Extract the [x, y] coordinate from the center of the cell holding the provided text.  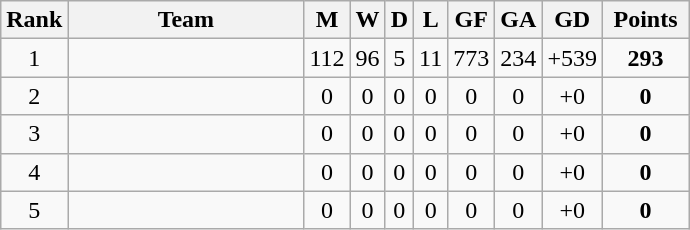
234 [518, 58]
Team [186, 20]
1 [34, 58]
L [431, 20]
GF [472, 20]
3 [34, 134]
112 [327, 58]
M [327, 20]
11 [431, 58]
96 [368, 58]
GA [518, 20]
4 [34, 172]
+539 [572, 58]
Rank [34, 20]
GD [572, 20]
2 [34, 96]
D [399, 20]
293 [645, 58]
Points [645, 20]
W [368, 20]
773 [472, 58]
